Return [x, y] of the center of cell containing provided text 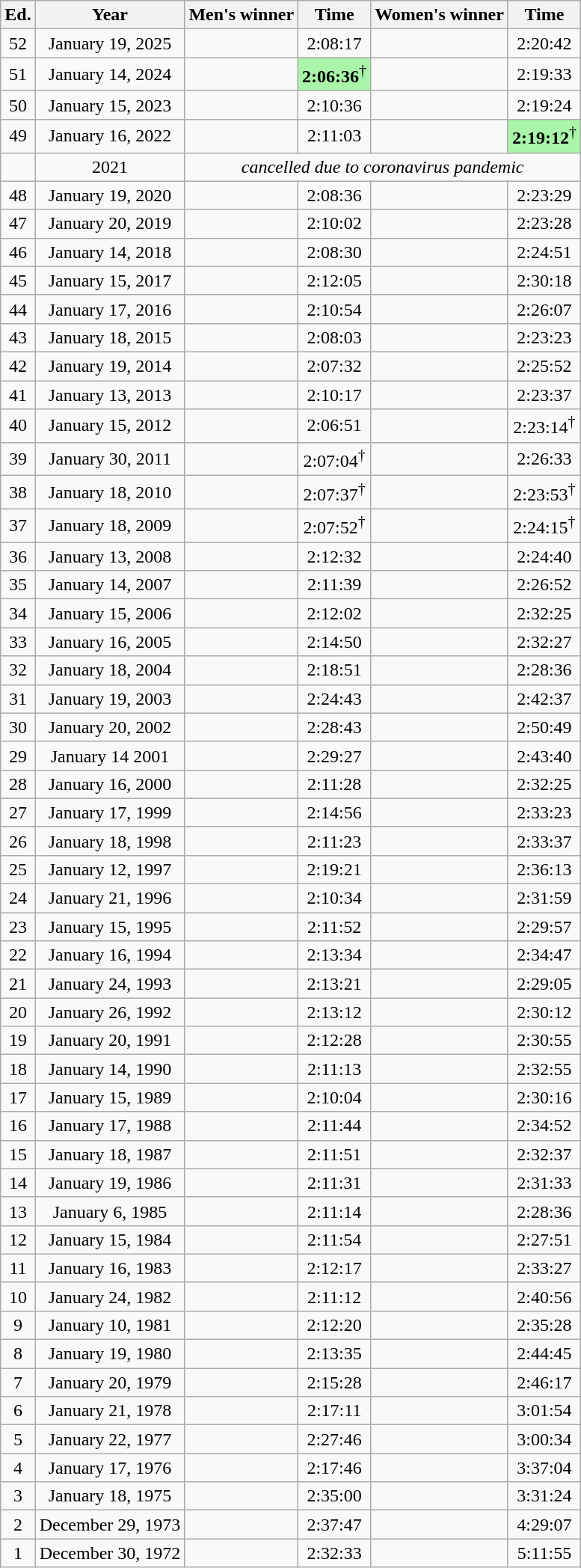
January 17, 1999 [110, 812]
2:29:57 [544, 927]
January 18, 2015 [110, 337]
15 [18, 1154]
January 19, 1980 [110, 1354]
2:13:34 [335, 955]
44 [18, 309]
4 [18, 1468]
27 [18, 812]
2:08:17 [335, 43]
January 15, 1995 [110, 927]
38 [18, 492]
11 [18, 1268]
2:50:49 [544, 727]
19 [18, 1041]
January 17, 2016 [110, 309]
2:23:14† [544, 426]
22 [18, 955]
Year [110, 15]
2:26:07 [544, 309]
2:08:30 [335, 252]
2:10:36 [335, 105]
2:23:37 [544, 395]
January 13, 2008 [110, 557]
2:33:37 [544, 841]
2:33:23 [544, 812]
2:44:45 [544, 1354]
January 15, 2006 [110, 613]
2:10:17 [335, 395]
9 [18, 1326]
January 20, 1991 [110, 1041]
13 [18, 1211]
2:12:32 [335, 557]
2:19:33 [544, 75]
January 19, 2003 [110, 699]
January 15, 1984 [110, 1240]
January 16, 2000 [110, 784]
2:40:56 [544, 1296]
2:42:37 [544, 699]
January 13, 2013 [110, 395]
2:29:27 [335, 756]
2:32:27 [544, 642]
5 [18, 1439]
2:25:52 [544, 366]
January 21, 1978 [110, 1411]
39 [18, 459]
2:14:56 [335, 812]
43 [18, 337]
34 [18, 613]
January 19, 2014 [110, 366]
January 18, 2009 [110, 525]
2:06:36† [335, 75]
42 [18, 366]
2:20:42 [544, 43]
2:12:02 [335, 613]
4:29:07 [544, 1525]
2:11:03 [335, 136]
7 [18, 1382]
10 [18, 1296]
3 [18, 1496]
2:34:47 [544, 955]
2:30:12 [544, 1012]
46 [18, 252]
January 16, 1983 [110, 1268]
January 16, 1994 [110, 955]
52 [18, 43]
2:30:55 [544, 1041]
2:31:33 [544, 1183]
2:11:12 [335, 1296]
28 [18, 784]
2:12:28 [335, 1041]
Men's winner [242, 15]
2:19:12† [544, 136]
2:23:53† [544, 492]
6 [18, 1411]
January 14, 1990 [110, 1069]
cancelled due to coronavirus pandemic [383, 167]
January 14, 2024 [110, 75]
50 [18, 105]
2:23:29 [544, 195]
January 18, 1987 [110, 1154]
33 [18, 642]
2:24:51 [544, 252]
2:33:27 [544, 1268]
2:35:00 [335, 1496]
January 21, 1996 [110, 898]
2:30:16 [544, 1097]
2:10:02 [335, 224]
2:32:37 [544, 1154]
1 [18, 1553]
3:37:04 [544, 1468]
January 15, 2023 [110, 105]
2:06:51 [335, 426]
January 20, 2002 [110, 727]
2:11:39 [335, 585]
January 24, 1982 [110, 1296]
37 [18, 525]
2:26:33 [544, 459]
January 10, 1981 [110, 1326]
2:26:52 [544, 585]
45 [18, 281]
2:07:37† [335, 492]
2:32:33 [335, 1553]
January 16, 2005 [110, 642]
2:11:13 [335, 1069]
January 16, 2022 [110, 136]
January 30, 2011 [110, 459]
January 12, 1997 [110, 870]
17 [18, 1097]
December 29, 1973 [110, 1525]
January 15, 1989 [110, 1097]
2:10:04 [335, 1097]
2:14:50 [335, 642]
2:36:13 [544, 870]
2:08:03 [335, 337]
2:11:28 [335, 784]
January 20, 1979 [110, 1382]
2:12:17 [335, 1268]
31 [18, 699]
January 14, 2018 [110, 252]
2:18:51 [335, 670]
January 15, 2017 [110, 281]
5:11:55 [544, 1553]
2:17:46 [335, 1468]
2:12:20 [335, 1326]
2:27:51 [544, 1240]
2:10:34 [335, 898]
41 [18, 395]
16 [18, 1126]
2:27:46 [335, 1439]
29 [18, 756]
2:19:21 [335, 870]
January 18, 2010 [110, 492]
2:46:17 [544, 1382]
2:13:21 [335, 984]
2:28:43 [335, 727]
51 [18, 75]
2:23:23 [544, 337]
2:19:24 [544, 105]
January 26, 1992 [110, 1012]
January 19, 1986 [110, 1183]
2:31:59 [544, 898]
3:01:54 [544, 1411]
14 [18, 1183]
12 [18, 1240]
2:30:18 [544, 281]
2:07:04† [335, 459]
January 20, 2019 [110, 224]
26 [18, 841]
2021 [110, 167]
49 [18, 136]
December 30, 1972 [110, 1553]
40 [18, 426]
2:11:31 [335, 1183]
2:35:28 [544, 1326]
25 [18, 870]
2:11:54 [335, 1240]
2 [18, 1525]
2:17:11 [335, 1411]
2:11:23 [335, 841]
2:12:05 [335, 281]
48 [18, 195]
2:11:44 [335, 1126]
3:00:34 [544, 1439]
2:08:36 [335, 195]
2:34:52 [544, 1126]
2:10:54 [335, 309]
2:24:15† [544, 525]
2:11:51 [335, 1154]
36 [18, 557]
2:07:32 [335, 366]
2:07:52† [335, 525]
2:13:35 [335, 1354]
2:11:14 [335, 1211]
January 15, 2012 [110, 426]
2:11:52 [335, 927]
2:29:05 [544, 984]
2:24:40 [544, 557]
2:32:55 [544, 1069]
24 [18, 898]
2:15:28 [335, 1382]
January 14 2001 [110, 756]
35 [18, 585]
January 22, 1977 [110, 1439]
January 14, 2007 [110, 585]
January 17, 1976 [110, 1468]
2:23:28 [544, 224]
January 24, 1993 [110, 984]
Women's winner [440, 15]
January 19, 2020 [110, 195]
3:31:24 [544, 1496]
January 18, 2004 [110, 670]
Ed. [18, 15]
21 [18, 984]
2:24:43 [335, 699]
2:43:40 [544, 756]
January 19, 2025 [110, 43]
32 [18, 670]
2:13:12 [335, 1012]
January 18, 1998 [110, 841]
18 [18, 1069]
47 [18, 224]
30 [18, 727]
8 [18, 1354]
January 18, 1975 [110, 1496]
2:37:47 [335, 1525]
January 17, 1988 [110, 1126]
20 [18, 1012]
23 [18, 927]
January 6, 1985 [110, 1211]
